Capture the cell that displays the provided text and extract its (X, Y) central coordinate. 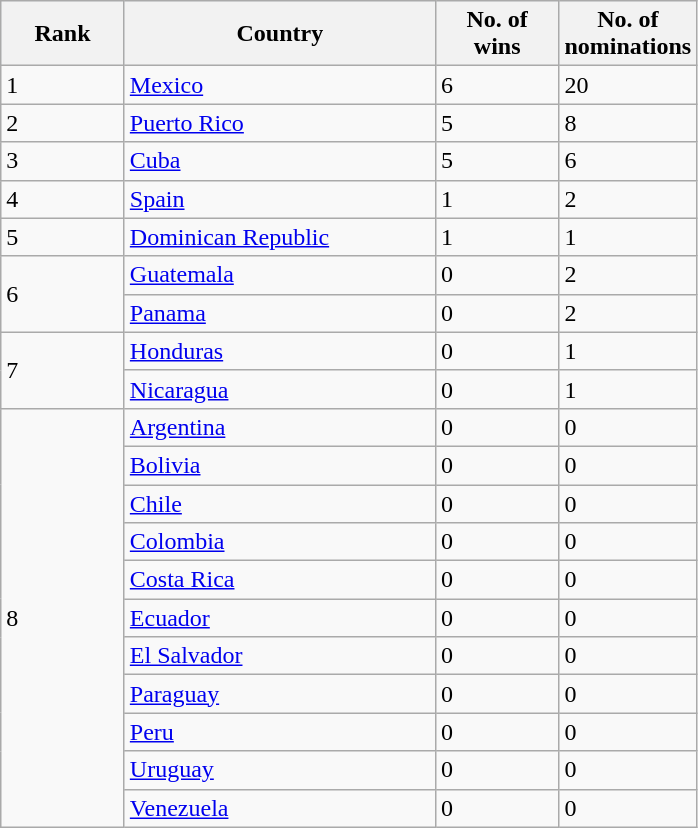
Panama (280, 313)
20 (628, 85)
Venezuela (280, 808)
3 (63, 161)
Honduras (280, 351)
Guatemala (280, 275)
Country (280, 34)
Mexico (280, 85)
Spain (280, 199)
Nicaragua (280, 389)
Bolivia (280, 465)
Ecuador (280, 618)
Costa Rica (280, 580)
No. of nominations (628, 34)
Chile (280, 503)
Colombia (280, 542)
7 (63, 370)
Argentina (280, 427)
Paraguay (280, 694)
Cuba (280, 161)
Uruguay (280, 770)
Rank (63, 34)
Puerto Rico (280, 123)
El Salvador (280, 656)
No. of wins (497, 34)
Dominican Republic (280, 237)
4 (63, 199)
Peru (280, 732)
